Provide the (X, Y) coordinate of the cell's center where the given text is located.  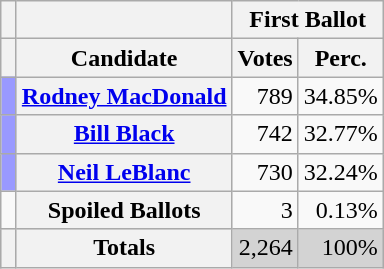
730 (265, 172)
34.85% (340, 96)
100% (340, 248)
Votes (265, 58)
2,264 (265, 248)
Spoiled Ballots (124, 210)
Bill Black (124, 134)
3 (265, 210)
Perc. (340, 58)
Neil LeBlanc (124, 172)
Totals (124, 248)
32.77% (340, 134)
789 (265, 96)
0.13% (340, 210)
32.24% (340, 172)
Rodney MacDonald (124, 96)
742 (265, 134)
Candidate (124, 58)
First Ballot (308, 20)
